Return the (X, Y) coordinate for the center point of the cell that contains the specified text.  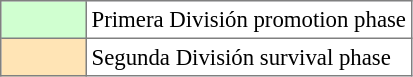
Segunda División survival phase (248, 57)
Primera División promotion phase (248, 20)
